Find where the given text appears and provide that cell's center as (x, y) coordinate. 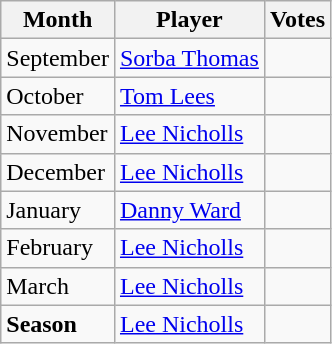
March (58, 286)
Player (189, 20)
September (58, 58)
Season (58, 324)
Tom Lees (189, 96)
Sorba Thomas (189, 58)
November (58, 134)
February (58, 248)
January (58, 210)
Danny Ward (189, 210)
Votes (297, 20)
October (58, 96)
December (58, 172)
Month (58, 20)
